Search for the cell housing the specified text and yield its [x, y] center coordinate. 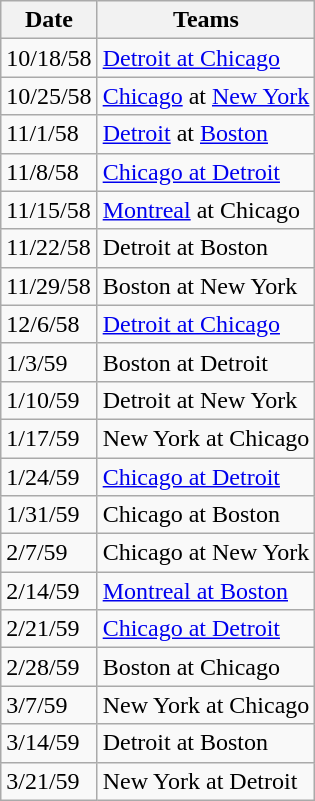
3/21/59 [49, 781]
10/25/58 [49, 96]
2/7/59 [49, 553]
11/29/58 [49, 286]
11/15/58 [49, 210]
1/10/59 [49, 400]
1/31/59 [49, 515]
2/28/59 [49, 667]
1/3/59 [49, 362]
Boston at New York [206, 286]
Teams [206, 20]
11/8/58 [49, 172]
3/14/59 [49, 743]
Montreal at Chicago [206, 210]
10/18/58 [49, 58]
Detroit at New York [206, 400]
Montreal at Boston [206, 591]
New York at Detroit [206, 781]
12/6/58 [49, 324]
11/22/58 [49, 248]
Date [49, 20]
Chicago at Boston [206, 515]
2/14/59 [49, 591]
1/24/59 [49, 477]
2/21/59 [49, 629]
11/1/58 [49, 134]
Boston at Detroit [206, 362]
3/7/59 [49, 705]
1/17/59 [49, 438]
Boston at Chicago [206, 667]
